Return [x, y] of the center of cell containing provided text 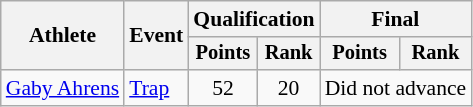
Gaby Ahrens [62, 88]
52 [222, 88]
Qualification [254, 19]
Trap [156, 88]
Did not advance [396, 88]
Athlete [62, 36]
Final [396, 19]
Event [156, 36]
20 [289, 88]
